Locate the cell with the specified text and output its (X, Y) center coordinate. 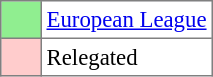
European League (126, 20)
Relegated (126, 57)
